Extract the (X, Y) coordinate from the center of the cell holding the provided text.  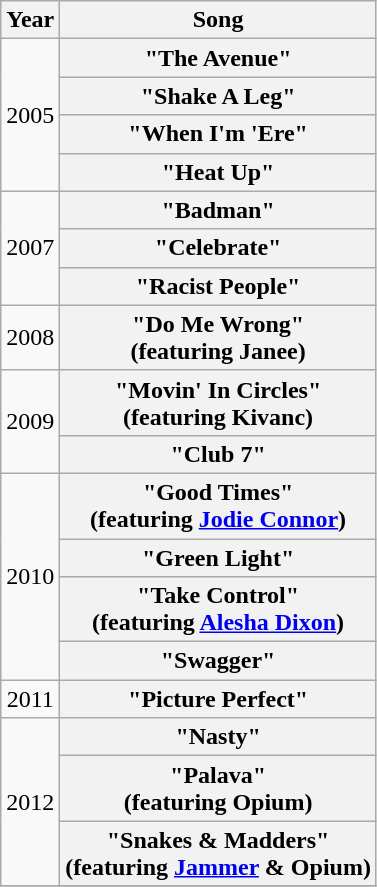
"Movin' In Circles"(featuring Kivanc) (218, 402)
2007 (30, 248)
"Palava"(featuring Opium) (218, 788)
"Badman" (218, 210)
2010 (30, 576)
"Good Times"(featuring Jodie Connor) (218, 506)
2012 (30, 802)
2008 (30, 338)
2005 (30, 115)
"Picture Perfect" (218, 699)
"Celebrate" (218, 248)
"Club 7" (218, 454)
Year (30, 20)
"Racist People" (218, 286)
"Heat Up" (218, 172)
"The Avenue" (218, 58)
Song (218, 20)
"When I'm 'Ere" (218, 134)
"Take Control"(featuring Alesha Dixon) (218, 610)
"Shake A Leg" (218, 96)
"Nasty" (218, 737)
"Do Me Wrong"(featuring Janee) (218, 338)
2009 (30, 422)
"Green Light" (218, 557)
"Swagger" (218, 661)
"Snakes & Madders"(featuring Jammer & Opium) (218, 854)
2011 (30, 699)
